Determine the (X, Y) coordinate at the center of the cell enclosing the given text.  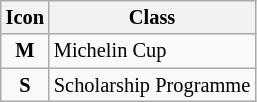
Michelin Cup (152, 51)
Class (152, 17)
Scholarship Programme (152, 85)
S (25, 85)
M (25, 51)
Icon (25, 17)
